Extract the [X, Y] coordinate from the center of the cell holding the provided text.  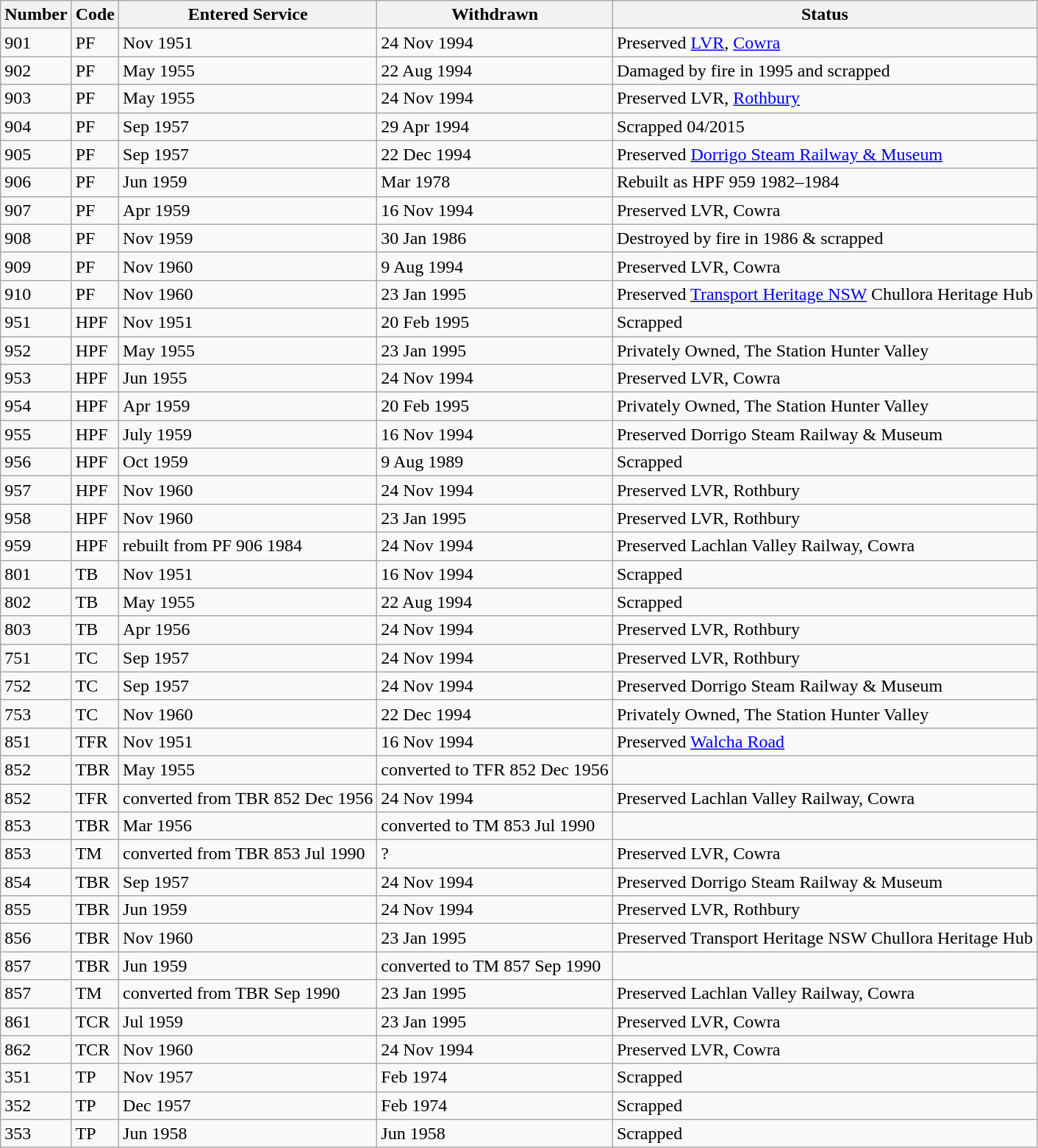
converted from TBR 852 Dec 1956 [248, 797]
Number [36, 15]
Nov 1957 [248, 1077]
Destroyed by fire in 1986 & scrapped [825, 238]
901 [36, 43]
862 [36, 1050]
906 [36, 182]
954 [36, 406]
Status [825, 15]
903 [36, 98]
905 [36, 154]
907 [36, 210]
352 [36, 1105]
Code [95, 15]
353 [36, 1133]
converted to TM 857 Sep 1990 [495, 966]
Jul 1959 [248, 1022]
951 [36, 322]
Entered Service [248, 15]
953 [36, 379]
803 [36, 630]
752 [36, 686]
30 Jan 1986 [495, 238]
converted to TM 853 Jul 1990 [495, 826]
751 [36, 658]
958 [36, 518]
Jun 1955 [248, 379]
Damaged by fire in 1995 and scrapped [825, 71]
Scrapped 04/2015 [825, 126]
Preserved Walcha Road [825, 742]
Rebuilt as HPF 959 1982–1984 [825, 182]
Mar 1978 [495, 182]
956 [36, 462]
908 [36, 238]
Oct 1959 [248, 462]
9 Aug 1989 [495, 462]
rebuilt from PF 906 1984 [248, 546]
Dec 1957 [248, 1105]
854 [36, 882]
29 Apr 1994 [495, 126]
851 [36, 742]
955 [36, 434]
904 [36, 126]
952 [36, 351]
902 [36, 71]
802 [36, 602]
959 [36, 546]
? [495, 854]
9 Aug 1994 [495, 266]
converted from TBR 853 Jul 1990 [248, 854]
861 [36, 1022]
Mar 1956 [248, 826]
351 [36, 1077]
converted to TFR 852 Dec 1956 [495, 769]
957 [36, 490]
Apr 1956 [248, 630]
910 [36, 294]
converted from TBR Sep 1990 [248, 994]
856 [36, 938]
855 [36, 910]
July 1959 [248, 434]
801 [36, 574]
Nov 1959 [248, 238]
909 [36, 266]
Withdrawn [495, 15]
753 [36, 714]
